From the cell containing the given text, extract its center point as (x, y) coordinate. 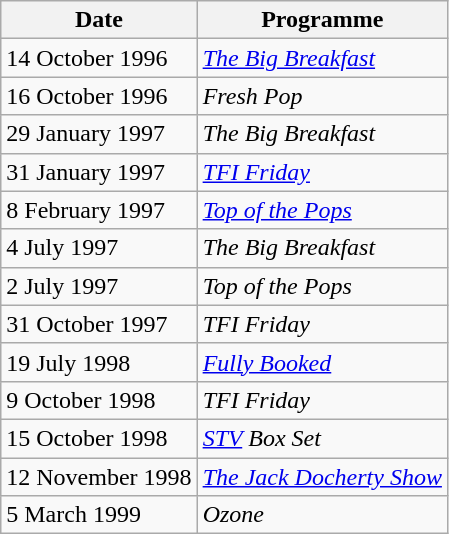
Programme (322, 20)
16 October 1996 (99, 96)
15 October 1998 (99, 438)
The Jack Docherty Show (322, 477)
9 October 1998 (99, 400)
12 November 1998 (99, 477)
5 March 1999 (99, 515)
29 January 1997 (99, 134)
4 July 1997 (99, 248)
Fresh Pop (322, 96)
Date (99, 20)
STV Box Set (322, 438)
19 July 1998 (99, 362)
31 October 1997 (99, 324)
31 January 1997 (99, 172)
Ozone (322, 515)
2 July 1997 (99, 286)
Fully Booked (322, 362)
14 October 1996 (99, 58)
8 February 1997 (99, 210)
